Search for the cell housing the specified text and yield its (X, Y) center coordinate. 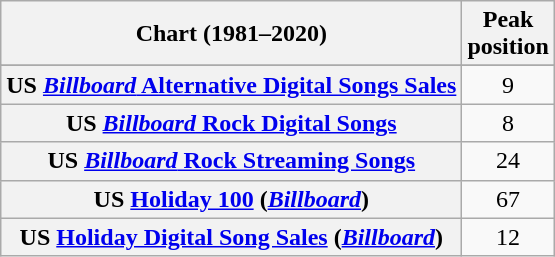
8 (508, 123)
US Holiday Digital Song Sales (Billboard) (232, 237)
Chart (1981–2020) (232, 34)
US Holiday 100 (Billboard) (232, 199)
9 (508, 85)
US Billboard Alternative Digital Songs Sales (232, 85)
24 (508, 161)
Peakposition (508, 34)
US Billboard Rock Streaming Songs (232, 161)
67 (508, 199)
US Billboard Rock Digital Songs (232, 123)
12 (508, 237)
